Return (X, Y) of the center of cell containing provided text 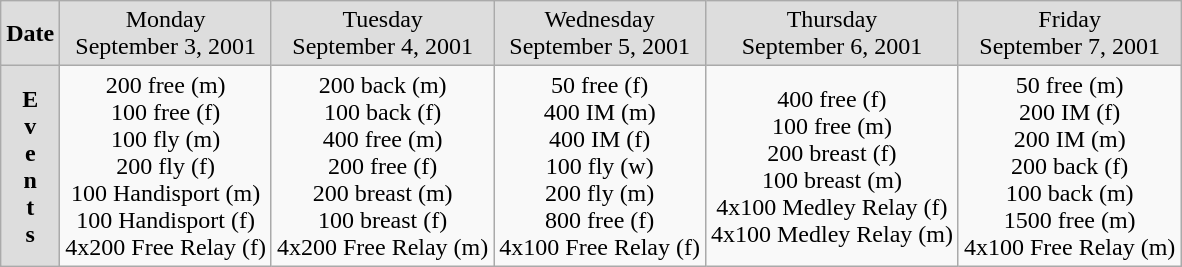
E v e n t s (30, 166)
Tuesday September 4, 2001 (382, 34)
50 free (f) 400 IM (m) 400 IM (f) 100 fly (w) 200 fly (m) 800 free (f) 4x100 Free Relay (f) (600, 166)
Thursday September 6, 2001 (832, 34)
50 free (m) 200 IM (f) 200 IM (m) 200 back (f) 100 back (m) 1500 free (m) 4x100 Free Relay (m) (1069, 166)
200 back (m) 100 back (f) 400 free (m) 200 free (f) 200 breast (m) 100 breast (f) 4x200 Free Relay (m) (382, 166)
200 free (m) 100 free (f) 100 fly (m) 200 fly (f) 100 Handisport (m) 100 Handisport (f) 4x200 Free Relay (f) (166, 166)
Monday September 3, 2001 (166, 34)
Date (30, 34)
400 free (f) 100 free (m) 200 breast (f) 100 breast (m) 4x100 Medley Relay (f) 4x100 Medley Relay (m) (832, 166)
Friday September 7, 2001 (1069, 34)
Wednesday September 5, 2001 (600, 34)
